Extract the (X, Y) coordinate from the center of the cell holding the provided text.  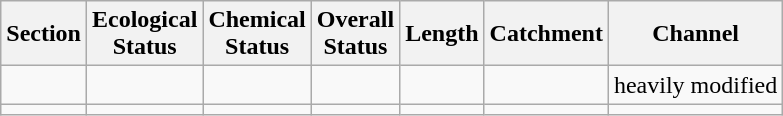
OverallStatus (355, 34)
Catchment (546, 34)
Length (442, 34)
ChemicalStatus (257, 34)
EcologicalStatus (144, 34)
Channel (695, 34)
heavily modified (695, 85)
Section (44, 34)
